Determine the (X, Y) coordinate at the center of the cell enclosing the given text.  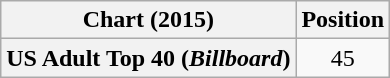
US Adult Top 40 (Billboard) (148, 58)
45 (343, 58)
Position (343, 20)
Chart (2015) (148, 20)
